From the cell containing the given text, extract its center point as (x, y) coordinate. 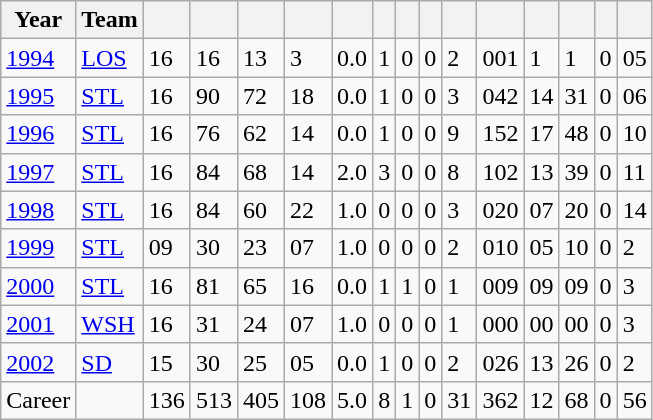
2001 (38, 324)
1997 (38, 172)
1994 (38, 58)
1995 (38, 96)
026 (500, 362)
12 (542, 400)
2000 (38, 286)
Year (38, 20)
39 (576, 172)
WSH (110, 324)
152 (500, 134)
SD (110, 362)
76 (214, 134)
11 (634, 172)
042 (500, 96)
108 (308, 400)
Team (110, 20)
17 (542, 134)
102 (500, 172)
56 (634, 400)
362 (500, 400)
009 (500, 286)
513 (214, 400)
23 (260, 248)
LOS (110, 58)
1999 (38, 248)
1996 (38, 134)
000 (500, 324)
15 (166, 362)
2.0 (352, 172)
24 (260, 324)
90 (214, 96)
62 (260, 134)
136 (166, 400)
81 (214, 286)
18 (308, 96)
9 (460, 134)
20 (576, 210)
1998 (38, 210)
001 (500, 58)
26 (576, 362)
22 (308, 210)
Career (38, 400)
72 (260, 96)
65 (260, 286)
25 (260, 362)
405 (260, 400)
2002 (38, 362)
60 (260, 210)
5.0 (352, 400)
010 (500, 248)
06 (634, 96)
48 (576, 134)
020 (500, 210)
